Return the [X, Y] coordinate for the center point of the cell that contains the specified text.  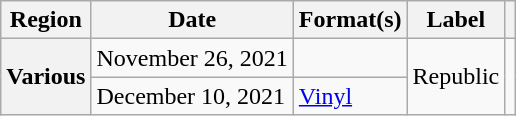
Label [456, 20]
Vinyl [350, 96]
Date [192, 20]
November 26, 2021 [192, 58]
Region [46, 20]
Various [46, 77]
Format(s) [350, 20]
December 10, 2021 [192, 96]
Republic [456, 77]
